Search for the cell housing the specified text and yield its (X, Y) center coordinate. 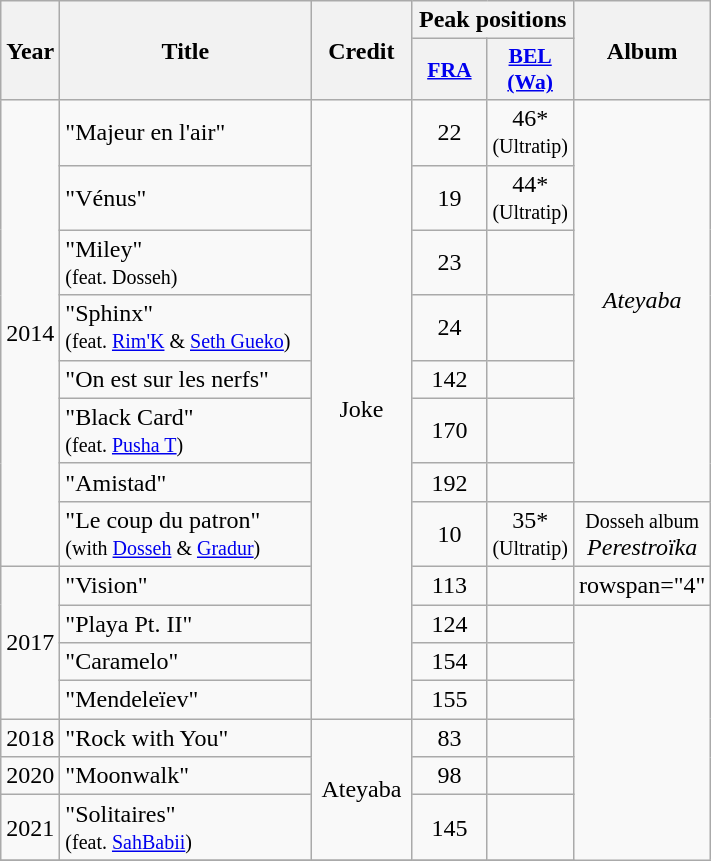
Album (642, 50)
"Vision" (186, 585)
98 (450, 776)
145 (450, 828)
rowspan="4" (642, 585)
155 (450, 700)
124 (450, 623)
"Caramelo" (186, 662)
"Vénus" (186, 198)
35* (Ultratip) (530, 534)
Year (30, 50)
Peak positions (492, 20)
22 (450, 132)
24 (450, 328)
46* (Ultratip) (530, 132)
113 (450, 585)
"Solitaires"(feat. SahBabii) (186, 828)
2017 (30, 642)
192 (450, 482)
"Majeur en l'air" (186, 132)
44* (Ultratip) (530, 198)
FRA (450, 70)
2020 (30, 776)
"Sphinx" (feat. Rim'K & Seth Gueko) (186, 328)
"Mendeleïev" (186, 700)
2018 (30, 738)
"On est sur les nerfs" (186, 379)
19 (450, 198)
Credit (362, 50)
"Rock with You" (186, 738)
Joke (362, 410)
23 (450, 262)
2021 (30, 828)
"Black Card" (feat. Pusha T) (186, 430)
Title (186, 50)
"Playa Pt. II" (186, 623)
"Amistad" (186, 482)
10 (450, 534)
"Le coup du patron"(with Dosseh & Gradur) (186, 534)
"Moonwalk" (186, 776)
"Miley" (feat. Dosseh) (186, 262)
Dosseh albumPerestroïka (642, 534)
154 (450, 662)
142 (450, 379)
2014 (30, 333)
BEL (Wa) (530, 70)
83 (450, 738)
170 (450, 430)
